Return [x, y] of the center of cell containing provided text 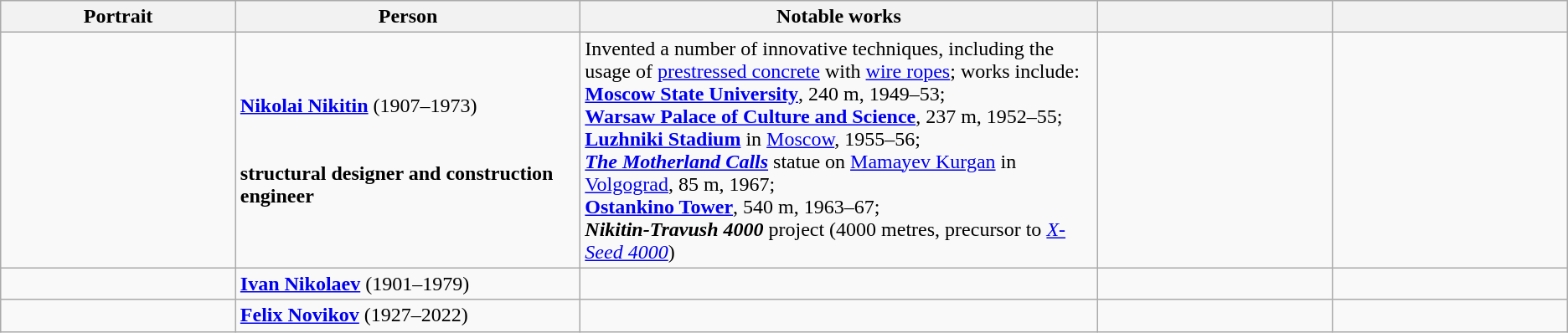
Notable works [839, 17]
Portrait [119, 17]
Person [407, 17]
Ivan Nikolaev (1901–1979) [407, 284]
Felix Novikov (1927–2022) [407, 315]
Nikolai Nikitin (1907–1973)structural designer and construction engineer [407, 151]
